Determine the [x, y] coordinate at the center of the cell enclosing the given text.  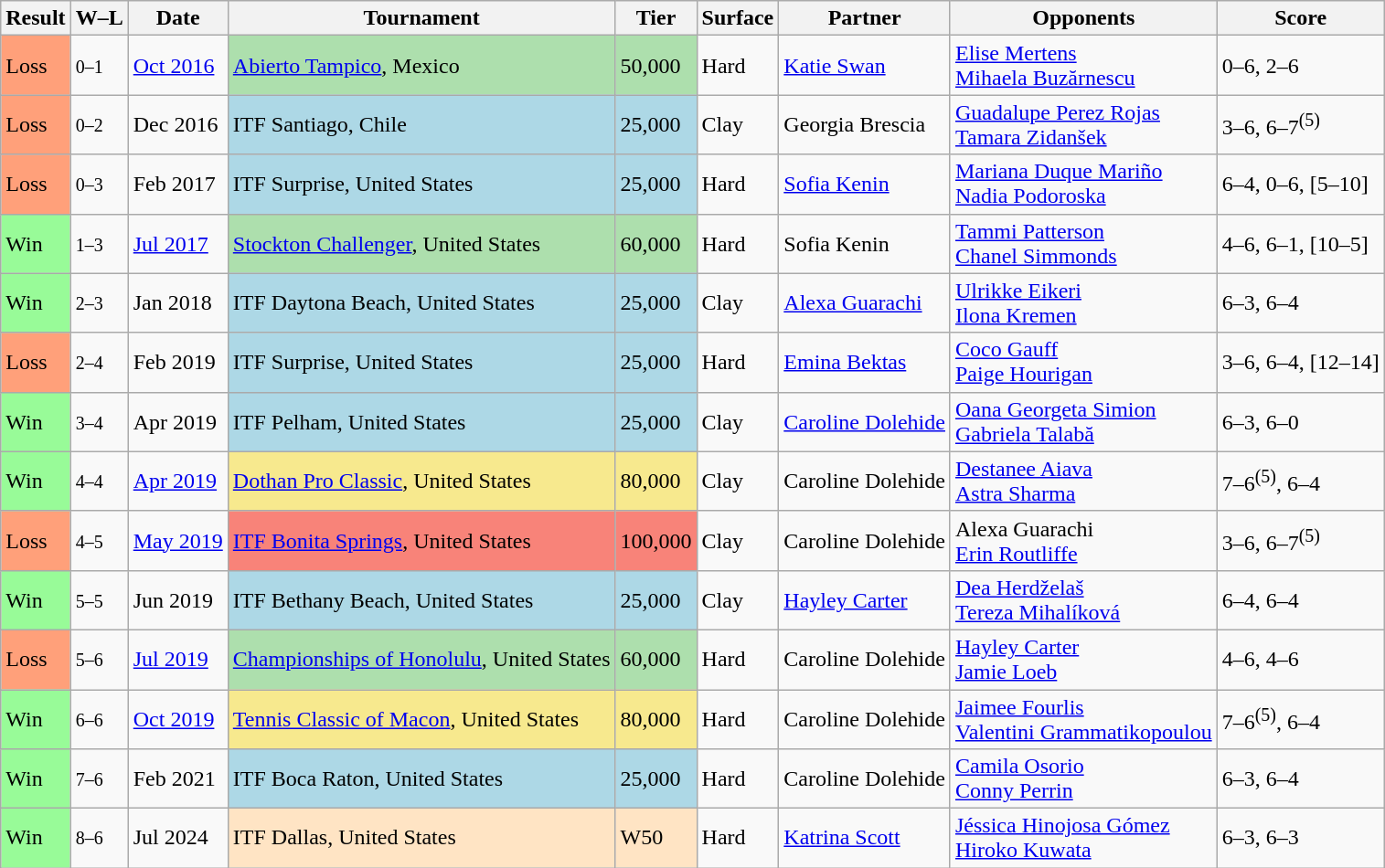
Tammi Patterson Chanel Simmonds [1083, 243]
8–6 [99, 839]
Destanee Aiava Astra Sharma [1083, 481]
Jan 2018 [177, 303]
Emina Bektas [865, 362]
Surface [738, 18]
Dec 2016 [177, 124]
ITF Santiago, Chile [421, 124]
Result [36, 18]
6–4, 6–4 [1300, 599]
Tennis Classic of Macon, United States [421, 718]
6–4, 0–6, [5–10] [1300, 185]
Partner [865, 18]
ITF Dallas, United States [421, 839]
ITF Pelham, United States [421, 422]
Hayley Carter [865, 599]
4–5 [99, 541]
50,000 [656, 66]
ITF Daytona Beach, United States [421, 303]
Feb 2019 [177, 362]
4–6, 4–6 [1300, 660]
Opponents [1083, 18]
6–3, 6–3 [1300, 839]
Stockton Challenger, United States [421, 243]
Alexa Guarachi [865, 303]
Tier [656, 18]
4–4 [99, 481]
Jul 2024 [177, 839]
Date [177, 18]
Jaimee Fourlis Valentini Grammatikopoulou [1083, 718]
ITF Bonita Springs, United States [421, 541]
Score [1300, 18]
Jéssica Hinojosa Gómez Hiroko Kuwata [1083, 839]
Hayley Carter Jamie Loeb [1083, 660]
6–3, 6–0 [1300, 422]
Guadalupe Perez Rojas Tamara Zidanšek [1083, 124]
Jul 2019 [177, 660]
Feb 2017 [177, 185]
7–6 [99, 778]
Katie Swan [865, 66]
May 2019 [177, 541]
Dea Herdželaš Tereza Mihalíková [1083, 599]
Abierto Tampico, Mexico [421, 66]
W50 [656, 839]
2–4 [99, 362]
3–6, 6–4, [12–14] [1300, 362]
Oana Georgeta Simion Gabriela Talabă [1083, 422]
Coco Gauff Paige Hourigan [1083, 362]
Oct 2019 [177, 718]
Tournament [421, 18]
Jun 2019 [177, 599]
5–5 [99, 599]
100,000 [656, 541]
0–6, 2–6 [1300, 66]
4–6, 6–1, [10–5] [1300, 243]
Oct 2016 [177, 66]
0–3 [99, 185]
Mariana Duque Mariño Nadia Podoroska [1083, 185]
Katrina Scott [865, 839]
Feb 2021 [177, 778]
5–6 [99, 660]
Championships of Honolulu, United States [421, 660]
6–6 [99, 718]
Dothan Pro Classic, United States [421, 481]
Georgia Brescia [865, 124]
0–1 [99, 66]
2–3 [99, 303]
Jul 2017 [177, 243]
ITF Bethany Beach, United States [421, 599]
Alexa Guarachi Erin Routliffe [1083, 541]
1–3 [99, 243]
ITF Boca Raton, United States [421, 778]
0–2 [99, 124]
3–4 [99, 422]
Elise Mertens Mihaela Buzărnescu [1083, 66]
W–L [99, 18]
Ulrikke Eikeri Ilona Kremen [1083, 303]
Camila Osorio Conny Perrin [1083, 778]
